Provide the (x, y) coordinate of the cell's center where the given text is located.  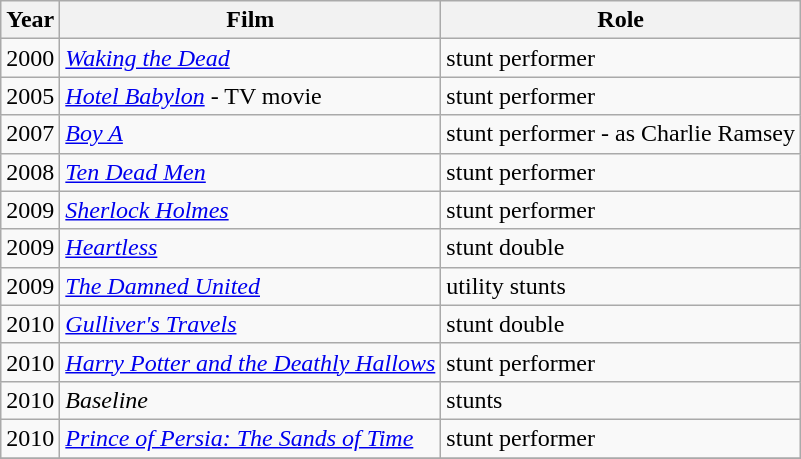
Film (250, 20)
Role (621, 20)
Gulliver's Travels (250, 324)
Waking the Dead (250, 58)
Hotel Babylon - TV movie (250, 96)
stunts (621, 400)
2007 (30, 134)
Ten Dead Men (250, 172)
2008 (30, 172)
Boy A (250, 134)
stunt performer - as Charlie Ramsey (621, 134)
Year (30, 20)
2005 (30, 96)
2000 (30, 58)
Sherlock Holmes (250, 210)
Prince of Persia: The Sands of Time (250, 438)
Heartless (250, 248)
The Damned United (250, 286)
Harry Potter and the Deathly Hallows (250, 362)
utility stunts (621, 286)
Baseline (250, 400)
